From the cell containing the given text, extract its center point as (X, Y) coordinate. 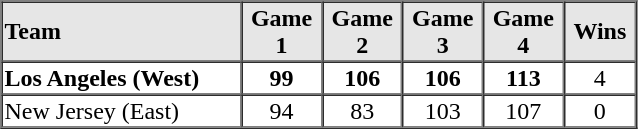
107 (524, 110)
Game 3 (442, 32)
Game 1 (282, 32)
Game 2 (362, 32)
99 (282, 78)
4 (600, 78)
94 (282, 110)
Game 4 (524, 32)
Team (122, 32)
83 (362, 110)
Los Angeles (West) (122, 78)
New Jersey (East) (122, 110)
Wins (600, 32)
0 (600, 110)
103 (442, 110)
113 (524, 78)
